Return [x, y] of the center of cell containing provided text 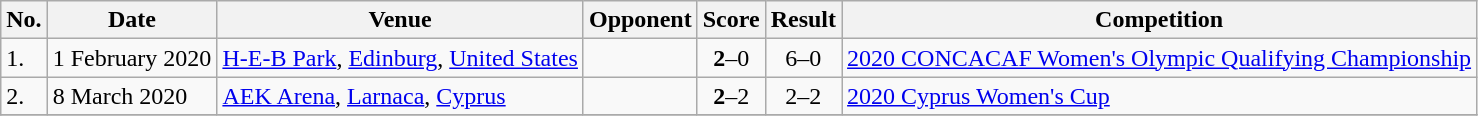
Score [731, 20]
Result [803, 20]
Opponent [640, 20]
H-E-B Park, Edinburg, United States [400, 58]
6–0 [803, 58]
No. [24, 20]
Venue [400, 20]
Competition [1160, 20]
1 February 2020 [132, 58]
2020 Cyprus Women's Cup [1160, 96]
2. [24, 96]
1. [24, 58]
Date [132, 20]
2020 CONCACAF Women's Olympic Qualifying Championship [1160, 58]
2–0 [731, 58]
AEK Arena, Larnaca, Cyprus [400, 96]
8 March 2020 [132, 96]
